Output the (X, Y) coordinate of the center of the cell containing the given text.  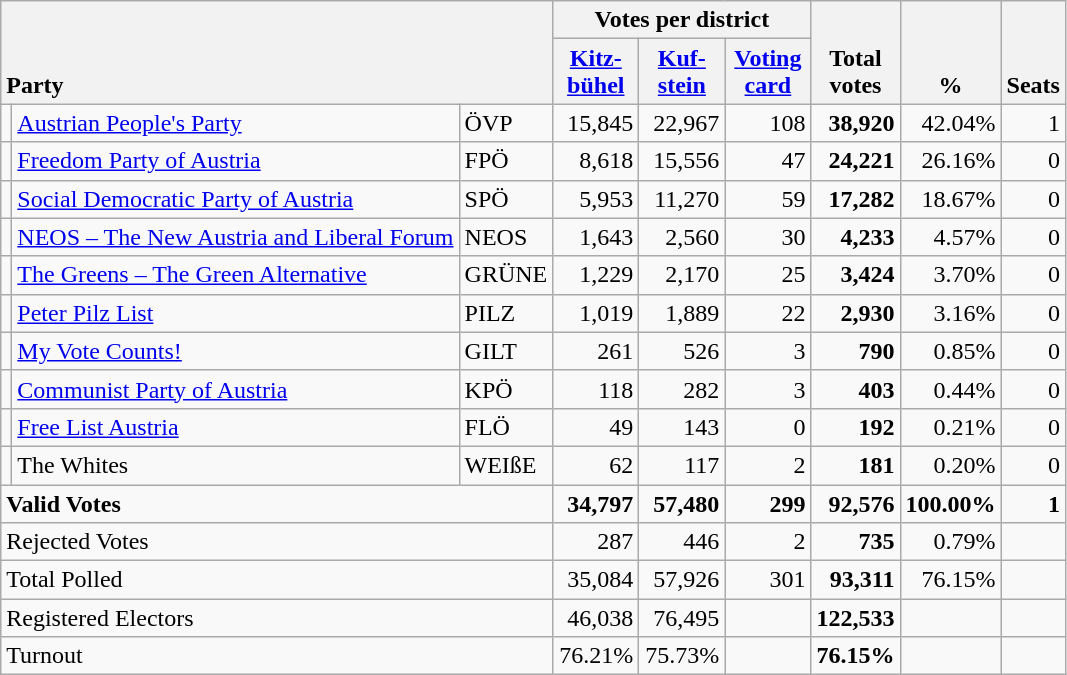
17,282 (856, 199)
3.70% (950, 275)
Votes per district (682, 20)
181 (856, 465)
Registered Electors (277, 618)
2,170 (682, 275)
Totalvotes (856, 52)
49 (596, 427)
8,618 (596, 161)
117 (682, 465)
4.57% (950, 237)
15,556 (682, 161)
22 (768, 313)
15,845 (596, 123)
Freedom Party of Austria (236, 161)
75.73% (682, 656)
NEOS (506, 237)
4,233 (856, 237)
3,424 (856, 275)
24,221 (856, 161)
FPÖ (506, 161)
0.79% (950, 542)
1,643 (596, 237)
446 (682, 542)
Kitz-bühel (596, 72)
46,038 (596, 618)
25 (768, 275)
34,797 (596, 503)
WEIßE (506, 465)
0.21% (950, 427)
1,889 (682, 313)
Social Democratic Party of Austria (236, 199)
57,480 (682, 503)
59 (768, 199)
The Greens – The Green Alternative (236, 275)
261 (596, 351)
143 (682, 427)
GRÜNE (506, 275)
92,576 (856, 503)
Votingcard (768, 72)
526 (682, 351)
790 (856, 351)
SPÖ (506, 199)
PILZ (506, 313)
The Whites (236, 465)
18.67% (950, 199)
NEOS – The New Austria and Liberal Forum (236, 237)
0.20% (950, 465)
Peter Pilz List (236, 313)
38,920 (856, 123)
KPÖ (506, 389)
403 (856, 389)
2,560 (682, 237)
118 (596, 389)
42.04% (950, 123)
Rejected Votes (277, 542)
62 (596, 465)
2,930 (856, 313)
Kuf-stein (682, 72)
5,953 (596, 199)
76.21% (596, 656)
301 (768, 580)
192 (856, 427)
30 (768, 237)
GILT (506, 351)
3.16% (950, 313)
47 (768, 161)
287 (596, 542)
Austrian People's Party (236, 123)
Seats (1033, 52)
Valid Votes (277, 503)
11,270 (682, 199)
Party (277, 52)
100.00% (950, 503)
282 (682, 389)
ÖVP (506, 123)
22,967 (682, 123)
93,311 (856, 580)
FLÖ (506, 427)
My Vote Counts! (236, 351)
0.85% (950, 351)
122,533 (856, 618)
299 (768, 503)
Communist Party of Austria (236, 389)
26.16% (950, 161)
1,229 (596, 275)
Turnout (277, 656)
1,019 (596, 313)
76,495 (682, 618)
35,084 (596, 580)
57,926 (682, 580)
% (950, 52)
Total Polled (277, 580)
0.44% (950, 389)
108 (768, 123)
Free List Austria (236, 427)
735 (856, 542)
